From the cell containing the given text, extract its center point as [X, Y] coordinate. 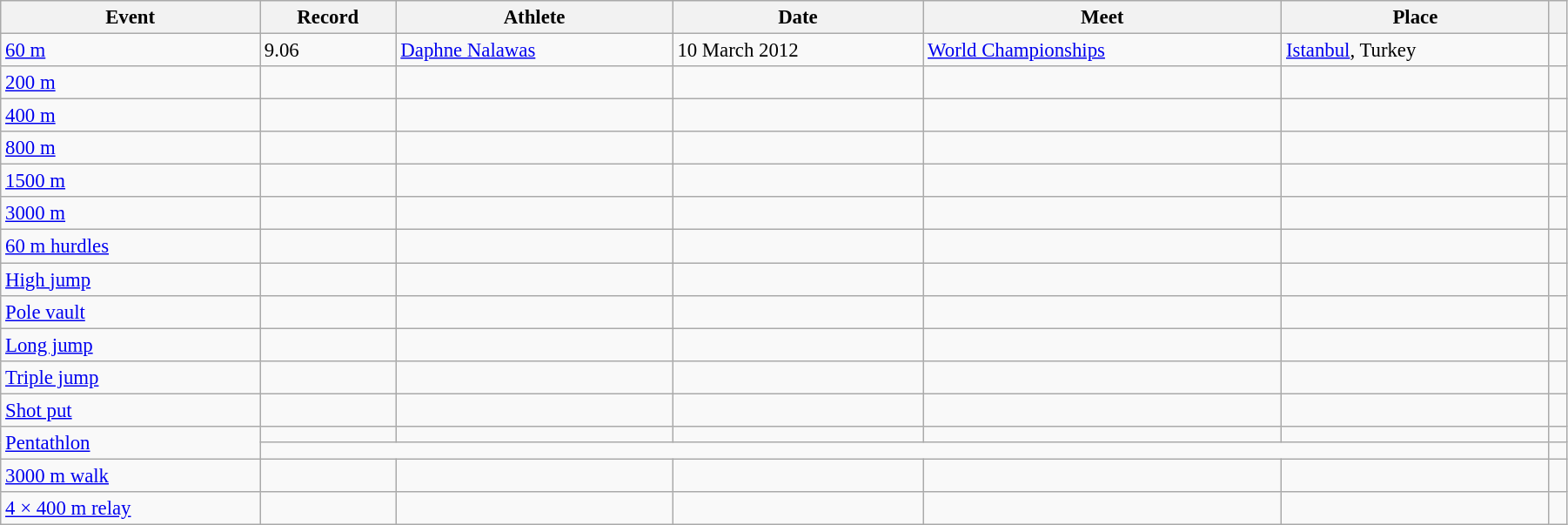
Istanbul, Turkey [1415, 50]
Event [131, 17]
4 × 400 m relay [131, 508]
World Championships [1102, 50]
200 m [131, 83]
Triple jump [131, 377]
Record [328, 17]
Meet [1102, 17]
800 m [131, 148]
Date [798, 17]
400 m [131, 116]
Place [1415, 17]
60 m [131, 50]
60 m hurdles [131, 246]
Daphne Nalawas [534, 50]
9.06 [328, 50]
Shot put [131, 410]
High jump [131, 279]
Pentathlon [131, 443]
Long jump [131, 345]
1500 m [131, 181]
Athlete [534, 17]
10 March 2012 [798, 50]
3000 m walk [131, 475]
3000 m [131, 213]
Pole vault [131, 312]
